Capture the cell that displays the provided text and extract its (X, Y) central coordinate. 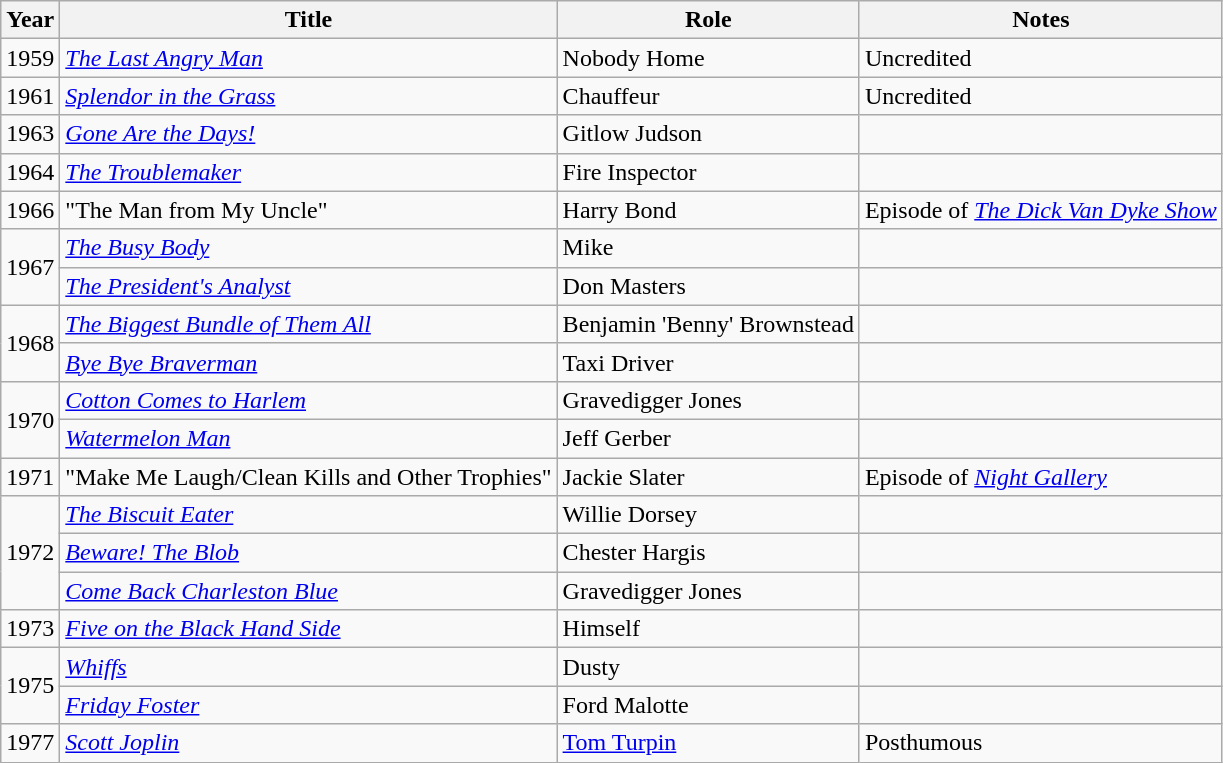
Bye Bye Braverman (308, 362)
Himself (708, 629)
Title (308, 20)
Benjamin 'Benny' Brownstead (708, 324)
Friday Foster (308, 705)
Role (708, 20)
Don Masters (708, 286)
1973 (30, 629)
Posthumous (1040, 743)
1971 (30, 477)
Chester Hargis (708, 553)
Five on the Black Hand Side (308, 629)
Come Back Charleston Blue (308, 591)
Episode of The Dick Van Dyke Show (1040, 210)
1963 (30, 134)
1970 (30, 419)
Jackie Slater (708, 477)
Mike (708, 248)
Tom Turpin (708, 743)
The President's Analyst (308, 286)
Splendor in the Grass (308, 96)
1967 (30, 267)
Episode of Night Gallery (1040, 477)
Willie Dorsey (708, 515)
1975 (30, 686)
Year (30, 20)
Whiffs (308, 667)
1972 (30, 553)
Cotton Comes to Harlem (308, 400)
The Busy Body (308, 248)
Scott Joplin (308, 743)
Gitlow Judson (708, 134)
Chauffeur (708, 96)
Gone Are the Days! (308, 134)
Taxi Driver (708, 362)
1977 (30, 743)
1964 (30, 172)
"The Man from My Uncle" (308, 210)
1959 (30, 58)
1961 (30, 96)
1968 (30, 343)
Ford Malotte (708, 705)
Fire Inspector (708, 172)
The Biggest Bundle of Them All (308, 324)
1966 (30, 210)
The Biscuit Eater (308, 515)
Jeff Gerber (708, 438)
"Make Me Laugh/Clean Kills and Other Trophies" (308, 477)
Beware! The Blob (308, 553)
The Last Angry Man (308, 58)
Notes (1040, 20)
Harry Bond (708, 210)
Nobody Home (708, 58)
Watermelon Man (308, 438)
The Troublemaker (308, 172)
Dusty (708, 667)
